Pinpoint the cell where the given text exists, returning its (X, Y) midpoint coordinate. 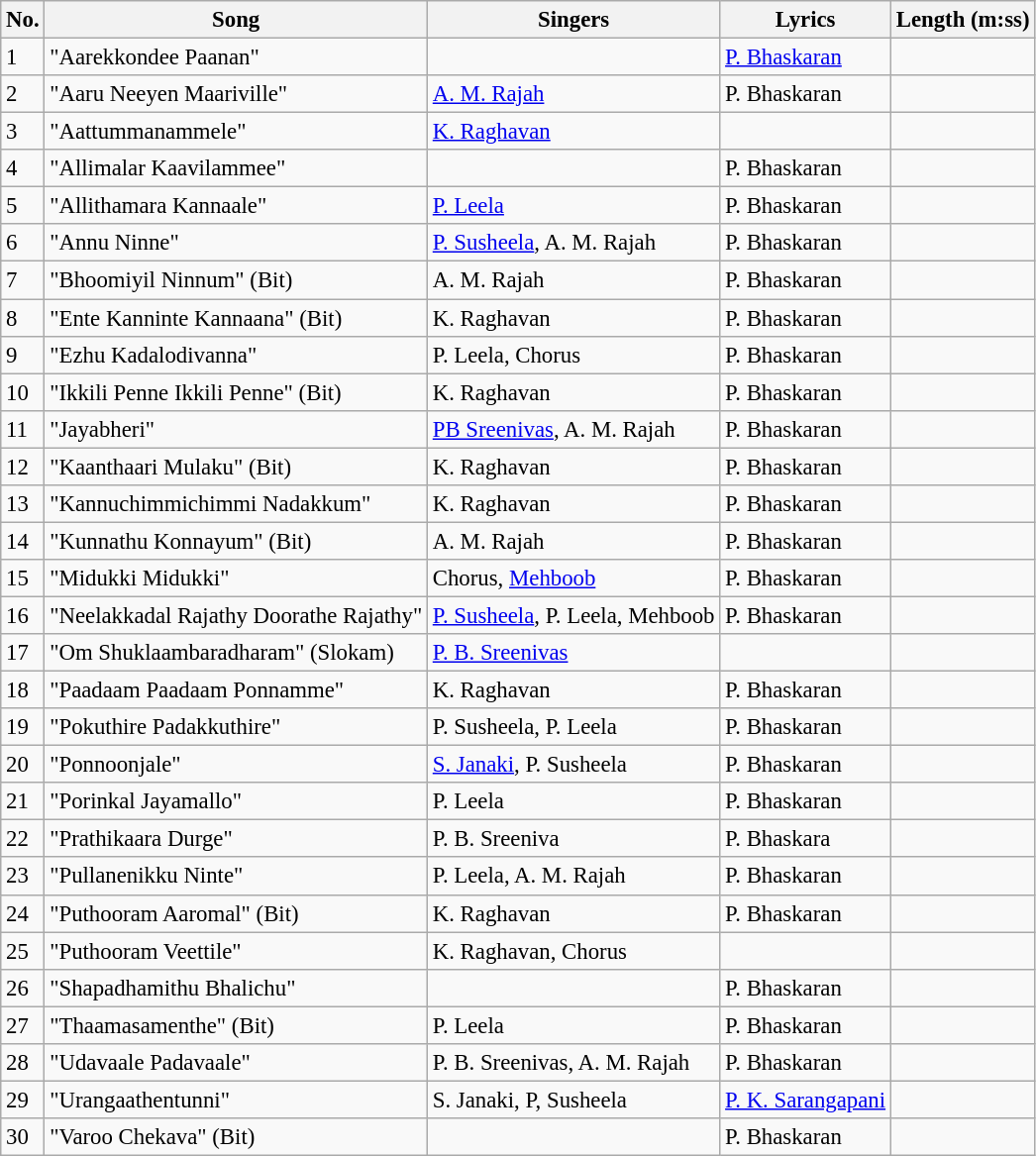
1 (23, 57)
"Annu Ninne" (236, 243)
"Puthooram Aaromal" (Bit) (236, 913)
"Thaamasamenthe" (Bit) (236, 1025)
"Paadaam Paadaam Ponnamme" (236, 690)
P. Susheela, P. Leela, Mehboob (572, 615)
"Aattummanammele" (236, 132)
"Ponnoonjale" (236, 765)
Song (236, 20)
"Urangaathentunni" (236, 1100)
26 (23, 988)
4 (23, 168)
"Shapadhamithu Bhalichu" (236, 988)
P. B. Sreenivas, A. M. Rajah (572, 1063)
"Udavaale Padavaale" (236, 1063)
29 (23, 1100)
P. B. Sreenivas (572, 653)
25 (23, 951)
PB Sreenivas, A. M. Rajah (572, 429)
7 (23, 280)
P. Bhaskara (806, 839)
Length (m:ss) (963, 20)
"Neelakkadal Rajathy Doorathe Rajathy" (236, 615)
"Aaru Neeyen Maariville" (236, 94)
11 (23, 429)
"Om Shuklaambaradharam" (Slokam) (236, 653)
"Porinkal Jayamallo" (236, 801)
Singers (572, 20)
Lyrics (806, 20)
Chorus, Mehboob (572, 578)
14 (23, 541)
16 (23, 615)
K. Raghavan, Chorus (572, 951)
3 (23, 132)
19 (23, 727)
P. Leela, A. M. Rajah (572, 877)
S. Janaki, P. Susheela (572, 765)
28 (23, 1063)
"Allithamara Kannaale" (236, 206)
15 (23, 578)
30 (23, 1137)
"Ezhu Kadalodivanna" (236, 355)
P. Susheela, A. M. Rajah (572, 243)
24 (23, 913)
23 (23, 877)
P. Susheela, P. Leela (572, 727)
"Bhoomiyil Ninnum" (Bit) (236, 280)
"Midukki Midukki" (236, 578)
"Puthooram Veettile" (236, 951)
18 (23, 690)
10 (23, 392)
"Allimalar Kaavilammee" (236, 168)
17 (23, 653)
22 (23, 839)
12 (23, 467)
P. Leela, Chorus (572, 355)
"Ikkili Penne Ikkili Penne" (Bit) (236, 392)
"Ente Kanninte Kannaana" (Bit) (236, 318)
2 (23, 94)
13 (23, 504)
"Pullanenikku Ninte" (236, 877)
"Pokuthire Padakkuthire" (236, 727)
"Jayabheri" (236, 429)
S. Janaki, P, Susheela (572, 1100)
P. B. Sreeniva (572, 839)
20 (23, 765)
9 (23, 355)
P. K. Sarangapani (806, 1100)
"Varoo Chekava" (Bit) (236, 1137)
"Kannuchimmichimmi Nadakkum" (236, 504)
8 (23, 318)
21 (23, 801)
6 (23, 243)
No. (23, 20)
"Prathikaara Durge" (236, 839)
"Kunnathu Konnayum" (Bit) (236, 541)
5 (23, 206)
"Kaanthaari Mulaku" (Bit) (236, 467)
27 (23, 1025)
"Aarekkondee Paanan" (236, 57)
